Output the [X, Y] coordinate of the center of the cell containing the given text.  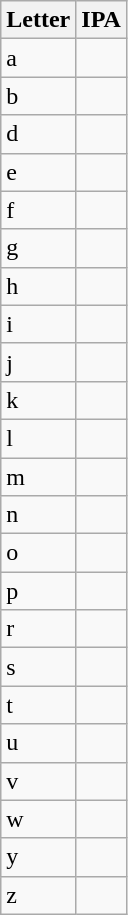
r [38, 629]
o [38, 553]
p [38, 591]
g [38, 248]
z [38, 895]
a [38, 58]
y [38, 857]
d [38, 134]
j [38, 362]
n [38, 515]
l [38, 438]
v [38, 781]
m [38, 477]
e [38, 172]
b [38, 96]
w [38, 819]
t [38, 705]
i [38, 324]
Letter [38, 20]
k [38, 400]
f [38, 210]
h [38, 286]
u [38, 743]
IPA [102, 20]
s [38, 667]
